From the cell containing the given text, extract its center point as (X, Y) coordinate. 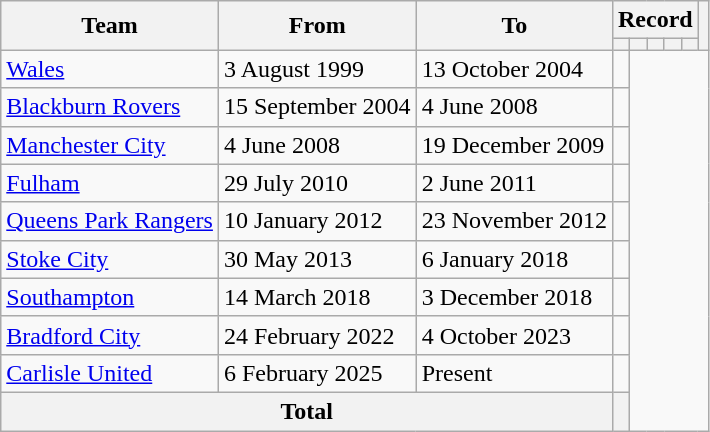
14 March 2018 (317, 297)
Carlisle United (110, 373)
24 February 2022 (317, 335)
Stoke City (110, 259)
Fulham (110, 183)
4 October 2023 (514, 335)
10 January 2012 (317, 221)
Southampton (110, 297)
23 November 2012 (514, 221)
From (317, 26)
2 June 2011 (514, 183)
Manchester City (110, 145)
6 February 2025 (317, 373)
Total (307, 411)
3 August 1999 (317, 69)
Present (514, 373)
6 January 2018 (514, 259)
Wales (110, 69)
Blackburn Rovers (110, 107)
Team (110, 26)
15 September 2004 (317, 107)
3 December 2018 (514, 297)
30 May 2013 (317, 259)
Queens Park Rangers (110, 221)
19 December 2009 (514, 145)
Record (655, 20)
To (514, 26)
13 October 2004 (514, 69)
29 July 2010 (317, 183)
Bradford City (110, 335)
